From the cell containing the given text, extract its center point as (x, y) coordinate. 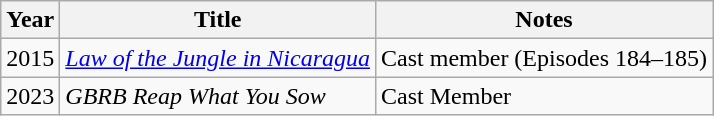
Title (218, 20)
Law of the Jungle in Nicaragua (218, 58)
Notes (544, 20)
GBRB Reap What You Sow (218, 96)
Cast Member (544, 96)
Year (30, 20)
Cast member (Episodes 184–185) (544, 58)
2015 (30, 58)
2023 (30, 96)
